Identify which cell holds the provided text, then report its [X, Y] central coordinate. 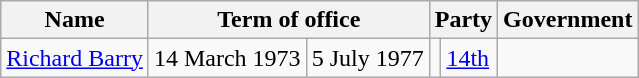
Richard Barry [75, 58]
14 March 1973 [227, 58]
14th [470, 58]
Party [463, 20]
Term of office [288, 20]
Name [75, 20]
5 July 1977 [368, 58]
Government [568, 20]
